Detect which cell encompasses the target text, then output its (x, y) center coordinate. 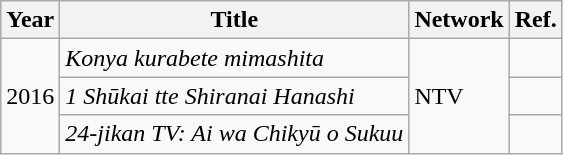
2016 (30, 96)
1 Shūkai tte Shiranai Hanashi (234, 96)
Konya kurabete mimashita (234, 58)
Year (30, 20)
Network (459, 20)
Ref. (536, 20)
Title (234, 20)
24-jikan TV: Ai wa Chikyū o Sukuu (234, 134)
NTV (459, 96)
